Detect which cell encompasses the target text, then output its (X, Y) center coordinate. 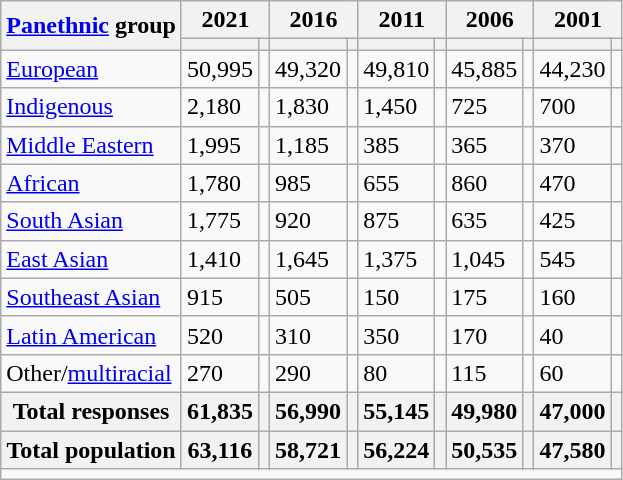
61,835 (220, 411)
1,645 (308, 259)
50,535 (484, 449)
50,995 (220, 69)
1,375 (396, 259)
Southeast Asian (92, 297)
45,885 (484, 69)
East Asian (92, 259)
700 (572, 107)
725 (484, 107)
985 (308, 183)
58,721 (308, 449)
115 (484, 373)
49,980 (484, 411)
370 (572, 145)
2006 (490, 20)
Middle Eastern (92, 145)
520 (220, 335)
175 (484, 297)
49,320 (308, 69)
60 (572, 373)
African (92, 183)
40 (572, 335)
2001 (578, 20)
Total population (92, 449)
170 (484, 335)
470 (572, 183)
860 (484, 183)
1,045 (484, 259)
Indigenous (92, 107)
Latin American (92, 335)
350 (396, 335)
635 (484, 221)
1,995 (220, 145)
2,180 (220, 107)
505 (308, 297)
385 (396, 145)
2016 (314, 20)
Total responses (92, 411)
2011 (402, 20)
55,145 (396, 411)
44,230 (572, 69)
56,224 (396, 449)
425 (572, 221)
365 (484, 145)
655 (396, 183)
56,990 (308, 411)
160 (572, 297)
1,450 (396, 107)
47,000 (572, 411)
South Asian (92, 221)
1,780 (220, 183)
150 (396, 297)
1,775 (220, 221)
80 (396, 373)
270 (220, 373)
875 (396, 221)
49,810 (396, 69)
European (92, 69)
290 (308, 373)
Other/multiracial (92, 373)
310 (308, 335)
545 (572, 259)
1,830 (308, 107)
915 (220, 297)
47,580 (572, 449)
2021 (225, 20)
920 (308, 221)
Panethnic group (92, 26)
1,410 (220, 259)
63,116 (220, 449)
1,185 (308, 145)
